Locate the cell with the specified text and output its [X, Y] center coordinate. 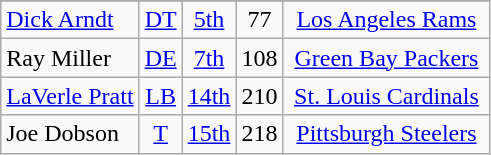
Dick Arndt [70, 20]
7th [209, 58]
LB [160, 96]
Ray Miller [70, 58]
210 [260, 96]
Green Bay Packers [386, 58]
Los Angeles Rams [386, 20]
218 [260, 134]
77 [260, 20]
14th [209, 96]
T [160, 134]
Joe Dobson [70, 134]
15th [209, 134]
Pittsburgh Steelers [386, 134]
LaVerle Pratt [70, 96]
St. Louis Cardinals [386, 96]
DT [160, 20]
108 [260, 58]
DE [160, 58]
5th [209, 20]
